Search for the cell housing the specified text and yield its [X, Y] center coordinate. 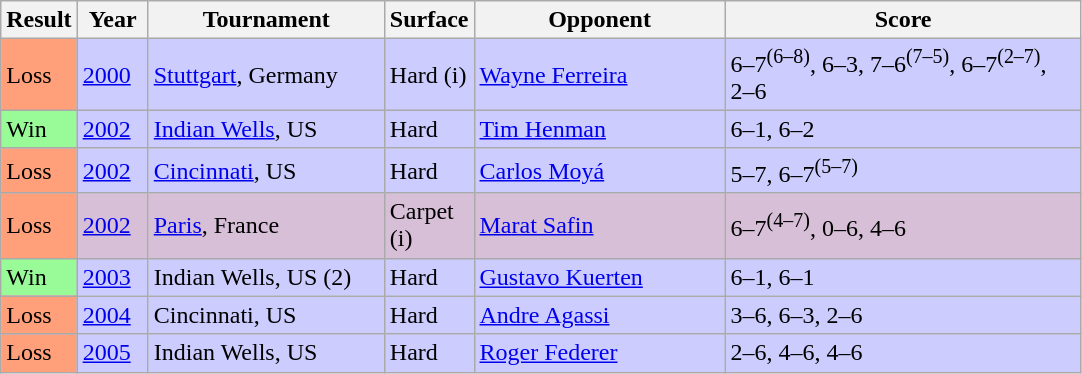
Indian Wells, US (2) [266, 277]
Tournament [266, 20]
Stuttgart, Germany [266, 75]
6–1, 6–1 [903, 277]
2000 [112, 75]
6–7(4–7), 0–6, 4–6 [903, 226]
2003 [112, 277]
Year [112, 20]
2–6, 4–6, 4–6 [903, 353]
6–1, 6–2 [903, 129]
Surface [429, 20]
5–7, 6–7(5–7) [903, 170]
Carlos Moyá [600, 170]
2004 [112, 315]
6–7(6–8), 6–3, 7–6(7–5), 6–7(2–7), 2–6 [903, 75]
Paris, France [266, 226]
Score [903, 20]
Hard (i) [429, 75]
Marat Safin [600, 226]
3–6, 6–3, 2–6 [903, 315]
Opponent [600, 20]
Wayne Ferreira [600, 75]
Roger Federer [600, 353]
Carpet (i) [429, 226]
Andre Agassi [600, 315]
Result [39, 20]
2005 [112, 353]
Gustavo Kuerten [600, 277]
Tim Henman [600, 129]
